Return the [X, Y] coordinate for the center point of the cell that contains the specified text.  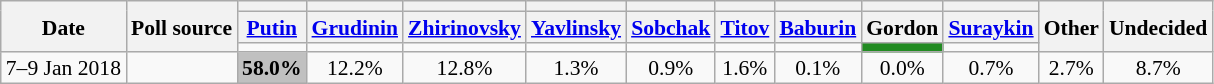
0.9% [670, 68]
Gordon [902, 26]
Putin [272, 26]
1.6% [744, 68]
12.8% [464, 68]
2.7% [1072, 68]
0.7% [990, 68]
Sobchak [670, 26]
Suraykin [990, 26]
1.3% [576, 68]
58.0% [272, 68]
0.0% [902, 68]
0.1% [818, 68]
Undecided [1158, 26]
12.2% [356, 68]
Baburin [818, 26]
Poll source [182, 26]
7–9 Jan 2018 [64, 68]
8.7% [1158, 68]
Date [64, 26]
Titov [744, 26]
Zhirinovsky [464, 26]
Yavlinsky [576, 26]
Grudinin [356, 26]
Other [1072, 26]
